Locate the cell with the specified text and output its (x, y) center coordinate. 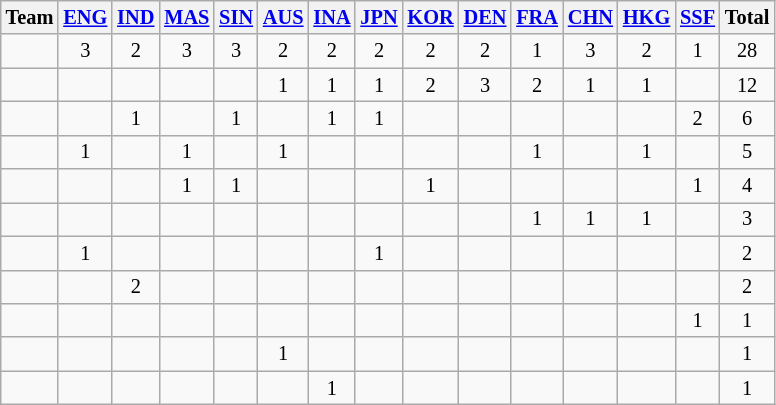
SIN (236, 17)
5 (747, 152)
ENG (85, 17)
KOR (431, 17)
CHN (590, 17)
12 (747, 85)
Total (747, 17)
IND (136, 17)
JPN (378, 17)
DEN (486, 17)
28 (747, 51)
6 (747, 118)
Team (30, 17)
FRA (537, 17)
4 (747, 186)
HKG (646, 17)
SSF (698, 17)
AUS (283, 17)
INA (332, 17)
MAS (186, 17)
